From the cell containing the given text, extract its center point as (X, Y) coordinate. 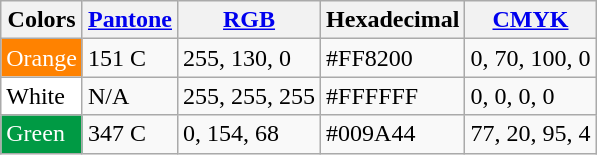
Green (42, 134)
Pantone (130, 20)
RGB (250, 20)
#FF8200 (393, 58)
CMYK (530, 20)
0, 0, 0, 0 (530, 96)
0, 70, 100, 0 (530, 58)
255, 255, 255 (250, 96)
77, 20, 95, 4 (530, 134)
#009A44 (393, 134)
Hexadecimal (393, 20)
White (42, 96)
Orange (42, 58)
0, 154, 68 (250, 134)
255, 130, 0 (250, 58)
#FFFFFF (393, 96)
347 C (130, 134)
151 C (130, 58)
Colors (42, 20)
N/A (130, 96)
